Search for the cell housing the specified text and yield its [X, Y] center coordinate. 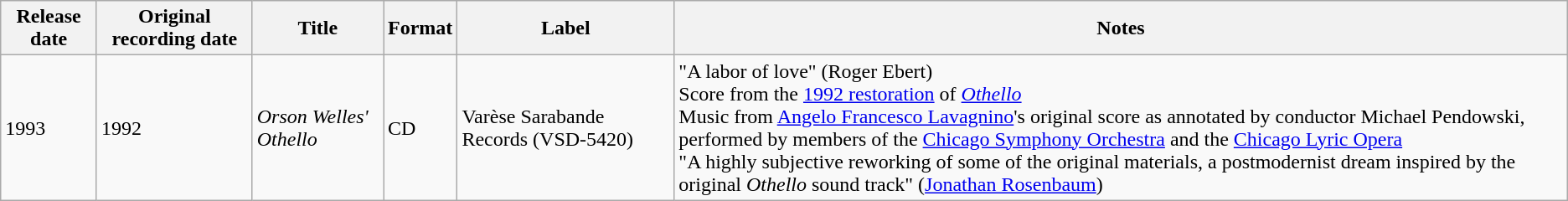
Original recording date [174, 28]
Title [317, 28]
1993 [49, 127]
Notes [1121, 28]
1992 [174, 127]
Label [566, 28]
Release date [49, 28]
CD [420, 127]
Varèse Sarabande Records (VSD-5420) [566, 127]
Orson Welles' Othello [317, 127]
Format [420, 28]
